Provide the [X, Y] coordinate of the cell's center where the given text is located.  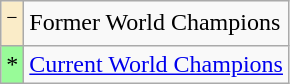
− [12, 24]
Former World Champions [156, 24]
Current World Champions [156, 64]
* [12, 64]
